Find where the given text appears and provide that cell's center as [X, Y] coordinate. 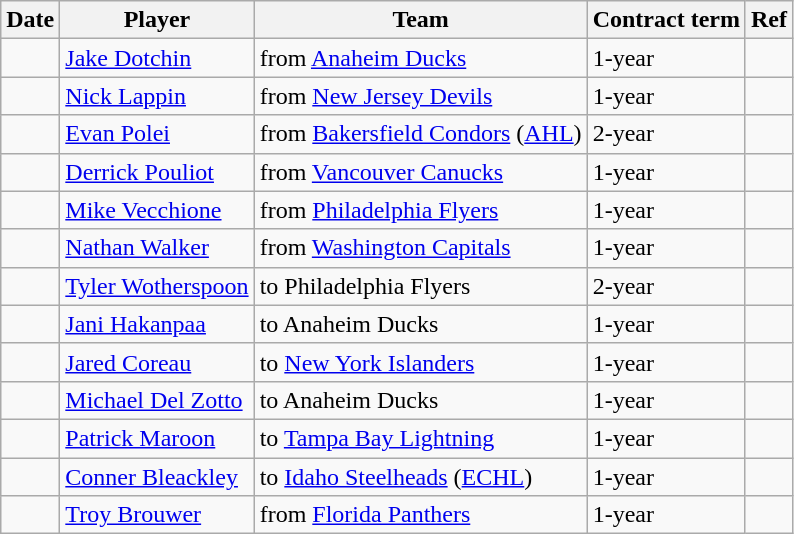
Team [420, 20]
from Philadelphia Flyers [420, 210]
from Bakersfield Condors (AHL) [420, 134]
to Philadelphia Flyers [420, 286]
to Tampa Bay Lightning [420, 438]
Troy Brouwer [157, 515]
Jared Coreau [157, 362]
to New York Islanders [420, 362]
Player [157, 20]
Nathan Walker [157, 248]
Jake Dotchin [157, 58]
from Florida Panthers [420, 515]
Derrick Pouliot [157, 172]
from Anaheim Ducks [420, 58]
Ref [768, 20]
Contract term [666, 20]
Nick Lappin [157, 96]
from Vancouver Canucks [420, 172]
to Idaho Steelheads (ECHL) [420, 477]
from New Jersey Devils [420, 96]
Conner Bleackley [157, 477]
from Washington Capitals [420, 248]
Patrick Maroon [157, 438]
Mike Vecchione [157, 210]
Jani Hakanpaa [157, 324]
Evan Polei [157, 134]
Tyler Wotherspoon [157, 286]
Michael Del Zotto [157, 400]
Date [30, 20]
